Capture the cell that displays the provided text and extract its (X, Y) central coordinate. 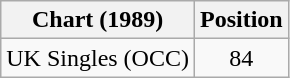
UK Singles (OCC) (98, 58)
84 (241, 58)
Chart (1989) (98, 20)
Position (241, 20)
